Capture the cell that displays the provided text and extract its (x, y) central coordinate. 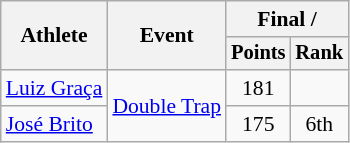
Rank (319, 54)
Athlete (54, 36)
Luiz Graça (54, 88)
6th (319, 124)
Event (166, 36)
José Brito (54, 124)
181 (258, 88)
Double Trap (166, 106)
Final / (287, 19)
Points (258, 54)
175 (258, 124)
